Output the (x, y) coordinate of the center of the cell containing the given text.  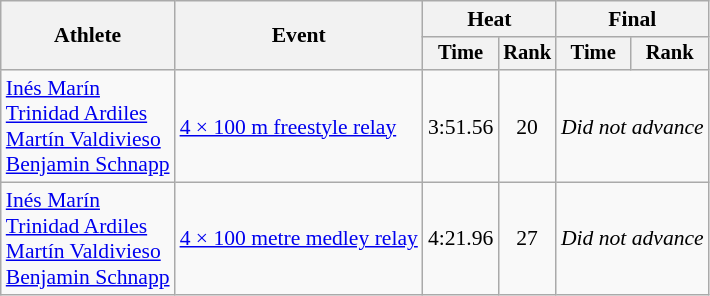
4 × 100 metre medley relay (299, 239)
4 × 100 m freestyle relay (299, 126)
Event (299, 36)
20 (527, 126)
4:21.96 (460, 239)
Athlete (88, 36)
27 (527, 239)
3:51.56 (460, 126)
Final (632, 19)
Heat (490, 19)
